Return [x, y] of the center of cell containing provided text 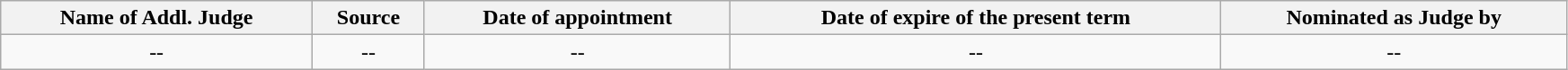
Date of appointment [577, 18]
Date of expire of the present term [976, 18]
Source [368, 18]
Name of Addl. Judge [156, 18]
Nominated as Judge by [1395, 18]
